Scan for the cell matching the given text and deliver its [x, y] coordinate at center. 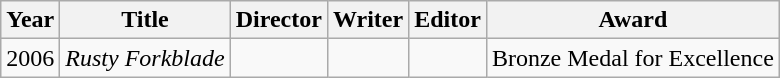
Writer [368, 20]
Award [632, 20]
Editor [448, 20]
Year [30, 20]
Director [278, 20]
Rusty Forkblade [145, 58]
Bronze Medal for Excellence [632, 58]
2006 [30, 58]
Title [145, 20]
